From the cell containing the given text, extract its center point as [X, Y] coordinate. 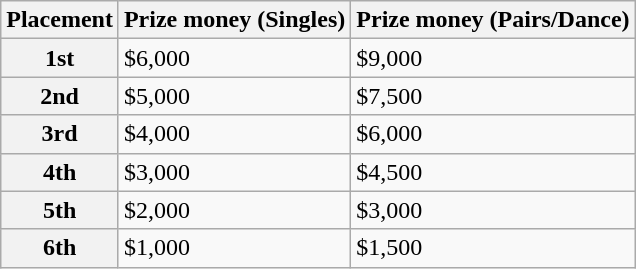
1st [60, 58]
Prize money (Singles) [234, 20]
Prize money (Pairs/Dance) [493, 20]
$1,500 [493, 248]
Placement [60, 20]
6th [60, 248]
3rd [60, 134]
$7,500 [493, 96]
$1,000 [234, 248]
5th [60, 210]
$5,000 [234, 96]
2nd [60, 96]
$4,000 [234, 134]
$9,000 [493, 58]
$2,000 [234, 210]
$4,500 [493, 172]
4th [60, 172]
